Determine the [X, Y] coordinate at the center of the cell enclosing the given text.  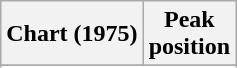
Peakposition [189, 34]
Chart (1975) [72, 34]
